Capture the cell that displays the provided text and extract its (X, Y) central coordinate. 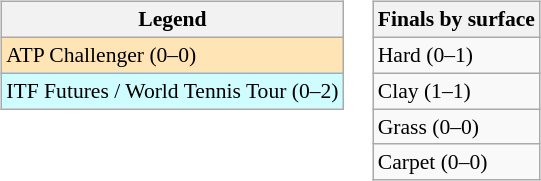
Clay (1–1) (456, 91)
Carpet (0–0) (456, 162)
ATP Challenger (0–0) (172, 55)
Hard (0–1) (456, 55)
Finals by surface (456, 20)
ITF Futures / World Tennis Tour (0–2) (172, 91)
Legend (172, 20)
Grass (0–0) (456, 127)
